Detect which cell encompasses the target text, then output its [X, Y] center coordinate. 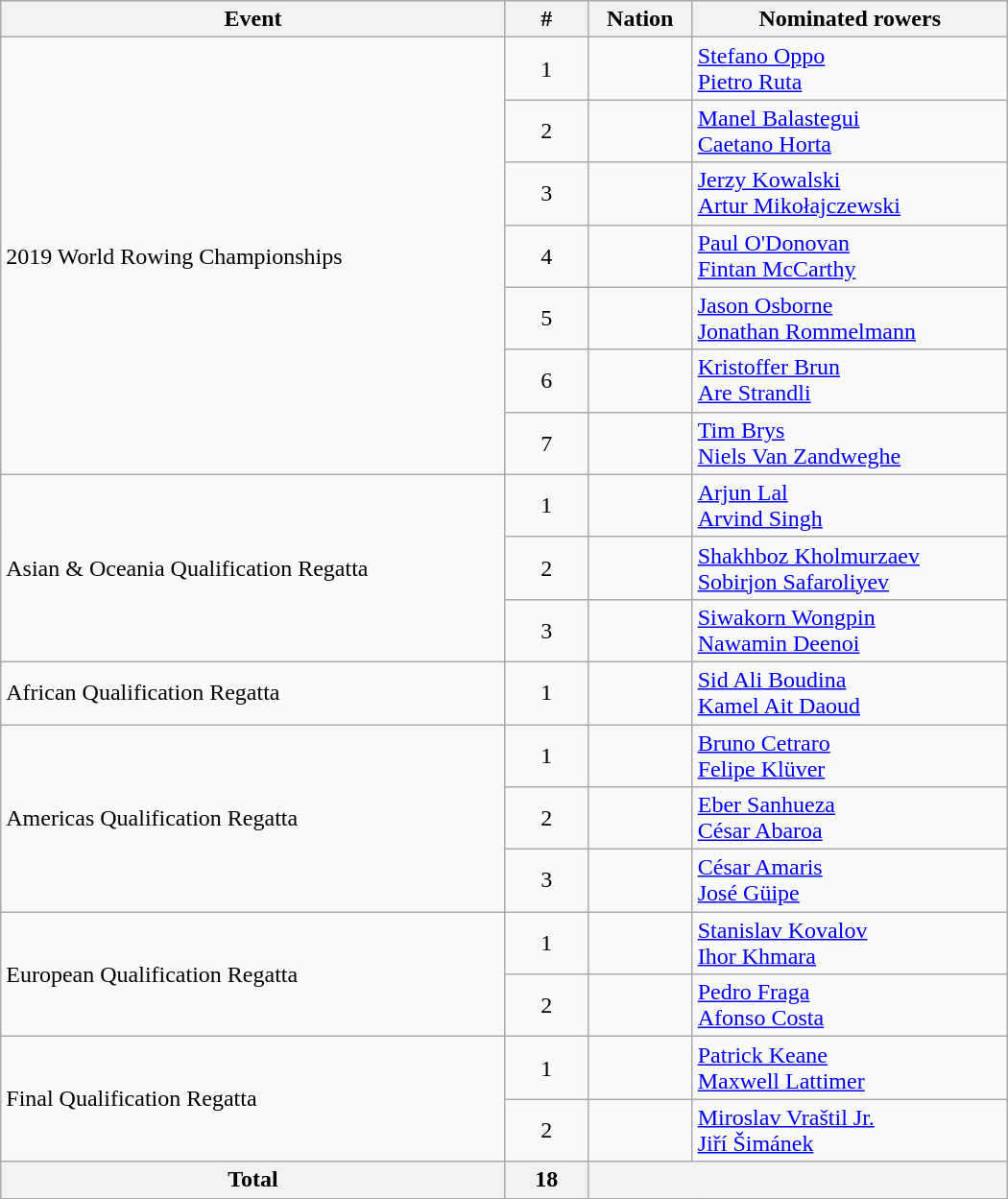
Tim BrysNiels Van Zandweghe [850, 444]
Final Qualification Regatta [253, 1099]
Stanislav KovalovIhor Khmara [850, 943]
Bruno CetraroFelipe Klüver [850, 755]
Arjun LalArvind Singh [850, 505]
African Qualification Regatta [253, 693]
Miroslav Vraštil Jr.Jiří Šimánek [850, 1131]
César AmarisJosé Güipe [850, 881]
Jerzy KowalskiArtur Mikołajczewski [850, 194]
# [546, 19]
Nation [639, 19]
4 [546, 255]
Manel BalasteguiCaetano Horta [850, 131]
Americas Qualification Regatta [253, 818]
Paul O'DonovanFintan McCarthy [850, 255]
Stefano OppoPietro Ruta [850, 69]
Nominated rowers [850, 19]
2019 World Rowing Championships [253, 255]
18 [546, 1180]
Asian & Oceania Qualification Regatta [253, 568]
Patrick KeaneMaxwell Lattimer [850, 1067]
6 [546, 380]
Event [253, 19]
5 [546, 319]
Sid Ali BoudinaKamel Ait Daoud [850, 693]
Jason OsborneJonathan Rommelmann [850, 319]
Pedro FragaAfonso Costa [850, 1006]
7 [546, 444]
Kristoffer BrunAre Strandli [850, 380]
Total [253, 1180]
Shakhboz KholmurzaevSobirjon Safaroliyev [850, 568]
Siwakorn WongpinNawamin Deenoi [850, 630]
Eber SanhuezaCésar Abaroa [850, 818]
European Qualification Regatta [253, 974]
